Search for the cell housing the specified text and yield its (X, Y) center coordinate. 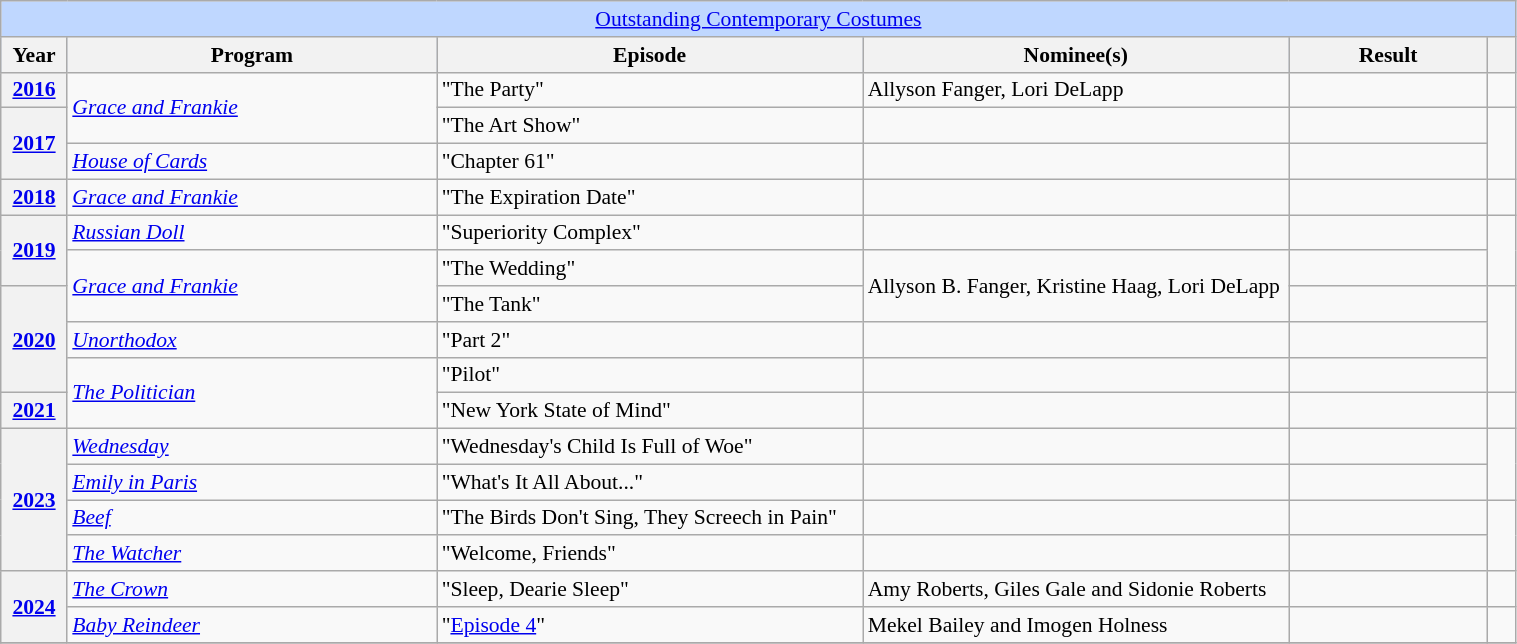
2020 (34, 340)
"What's It All About..." (650, 482)
The Politician (252, 392)
"Part 2" (650, 340)
Outstanding Contemporary Costumes (758, 19)
Allyson B. Fanger, Kristine Haag, Lori DeLapp (1076, 286)
"The Expiration Date" (650, 197)
"New York State of Mind" (650, 411)
2021 (34, 411)
Episode (650, 55)
Amy Roberts, Giles Gale and Sidonie Roberts (1076, 589)
"Sleep, Dearie Sleep" (650, 589)
2024 (34, 606)
2017 (34, 144)
Emily in Paris (252, 482)
"Pilot" (650, 375)
2016 (34, 90)
"The Birds Don't Sing, They Screech in Pain" (650, 518)
"The Art Show" (650, 126)
Unorthodox (252, 340)
House of Cards (252, 162)
"The Party" (650, 90)
"The Wedding" (650, 269)
The Watcher (252, 554)
Wednesday (252, 447)
"Welcome, Friends" (650, 554)
2023 (34, 500)
"Chapter 61" (650, 162)
Program (252, 55)
Mekel Bailey and Imogen Holness (1076, 625)
2019 (34, 250)
Beef (252, 518)
Nominee(s) (1076, 55)
Baby Reindeer (252, 625)
Result (1388, 55)
2018 (34, 197)
"Episode 4" (650, 625)
The Crown (252, 589)
"Superiority Complex" (650, 233)
Year (34, 55)
"The Tank" (650, 304)
"Wednesday's Child Is Full of Woe" (650, 447)
Russian Doll (252, 233)
Allyson Fanger, Lori DeLapp (1076, 90)
